Find where the given text appears and provide that cell's center as (X, Y) coordinate. 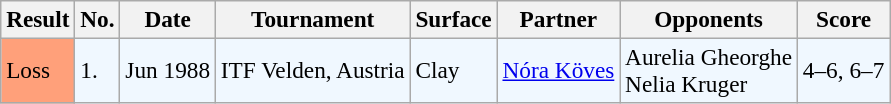
Jun 1988 (168, 70)
Loss (38, 70)
Partner (558, 19)
ITF Velden, Austria (312, 70)
Date (168, 19)
Surface (454, 19)
Aurelia Gheorghe Nelia Kruger (709, 70)
Nóra Köves (558, 70)
Clay (454, 70)
Result (38, 19)
Score (843, 19)
No. (98, 19)
Tournament (312, 19)
1. (98, 70)
Opponents (709, 19)
4–6, 6–7 (843, 70)
